Find where the given text appears and provide that cell's center as [x, y] coordinate. 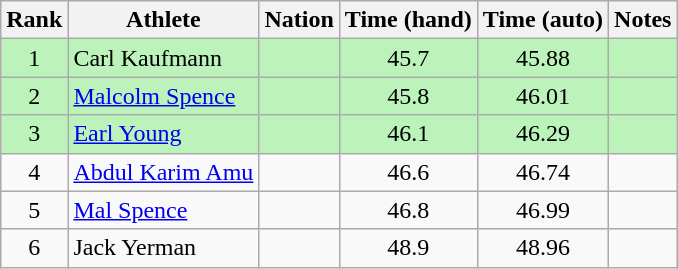
46.74 [542, 172]
46.8 [408, 210]
6 [34, 248]
Nation [299, 20]
4 [34, 172]
Mal Spence [164, 210]
Jack Yerman [164, 248]
45.8 [408, 96]
Time (hand) [408, 20]
5 [34, 210]
Abdul Karim Amu [164, 172]
48.9 [408, 248]
3 [34, 134]
2 [34, 96]
Malcolm Spence [164, 96]
46.6 [408, 172]
Athlete [164, 20]
Rank [34, 20]
Time (auto) [542, 20]
46.01 [542, 96]
45.88 [542, 58]
46.99 [542, 210]
45.7 [408, 58]
1 [34, 58]
Earl Young [164, 134]
Carl Kaufmann [164, 58]
Notes [643, 20]
46.29 [542, 134]
46.1 [408, 134]
48.96 [542, 248]
